Capture the cell that displays the provided text and extract its [x, y] central coordinate. 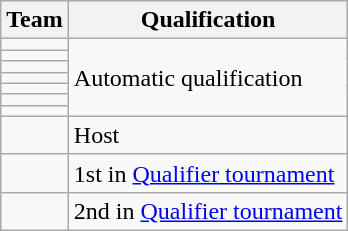
1st in Qualifier tournament [208, 173]
2nd in Qualifier tournament [208, 211]
Team [35, 20]
Qualification [208, 20]
Automatic qualification [208, 78]
Host [208, 135]
